Identify which cell holds the provided text, then report its (x, y) central coordinate. 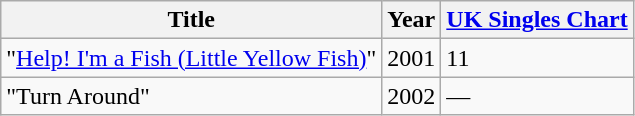
"Help! I'm a Fish (Little Yellow Fish)" (192, 58)
UK Singles Chart (537, 20)
Title (192, 20)
11 (537, 58)
— (537, 96)
2002 (412, 96)
Year (412, 20)
"Turn Around" (192, 96)
2001 (412, 58)
